Search for the cell housing the specified text and yield its (X, Y) center coordinate. 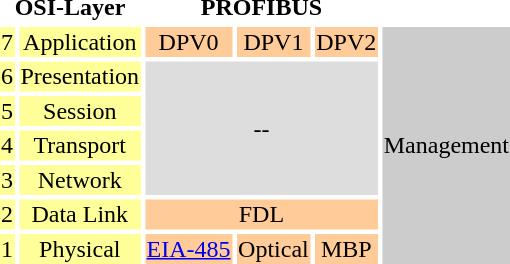
Session (80, 111)
Application (80, 42)
Optical (274, 249)
Physical (80, 249)
DPV0 (188, 42)
Presentation (80, 77)
Transport (80, 145)
FDL (262, 215)
-- (262, 129)
Data Link (80, 215)
Network (80, 180)
MBP (346, 249)
EIA-485 (188, 249)
DPV2 (346, 42)
DPV1 (274, 42)
Management (446, 146)
